Extract the (x, y) coordinate from the center of the cell holding the provided text.  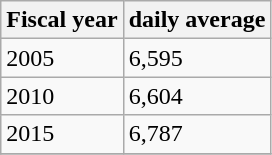
6,787 (197, 134)
2005 (62, 58)
Fiscal year (62, 20)
2015 (62, 134)
daily average (197, 20)
6,595 (197, 58)
6,604 (197, 96)
2010 (62, 96)
